Search for the cell housing the specified text and yield its (x, y) center coordinate. 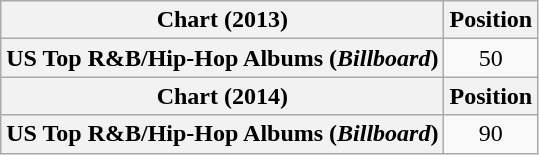
Chart (2014) (222, 96)
50 (491, 58)
Chart (2013) (222, 20)
90 (491, 134)
